Search for the cell housing the specified text and yield its (x, y) center coordinate. 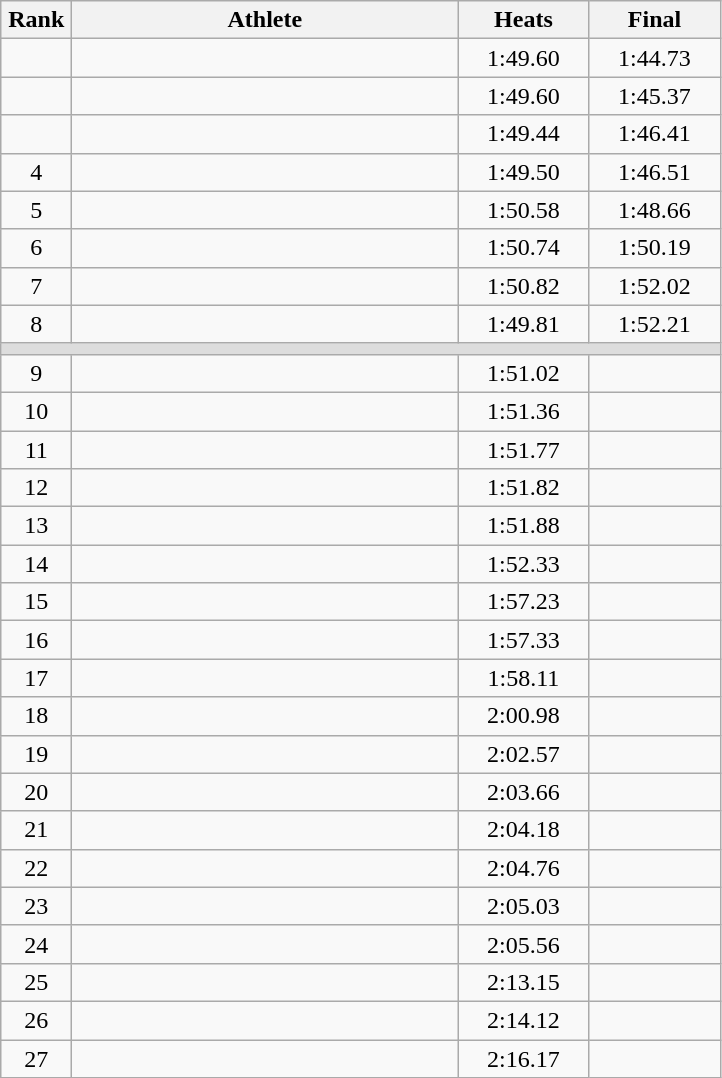
2:16.17 (524, 1059)
22 (36, 868)
2:04.18 (524, 830)
25 (36, 982)
Final (654, 20)
1:57.23 (524, 602)
1:58.11 (524, 678)
23 (36, 906)
Athlete (265, 20)
15 (36, 602)
1:52.02 (654, 286)
1:51.77 (524, 449)
2:02.57 (524, 754)
2:13.15 (524, 982)
2:14.12 (524, 1020)
1:52.33 (524, 564)
1:51.82 (524, 488)
5 (36, 210)
2:03.66 (524, 792)
8 (36, 324)
1:45.37 (654, 96)
24 (36, 944)
1:44.73 (654, 58)
14 (36, 564)
1:51.02 (524, 373)
9 (36, 373)
1:50.74 (524, 248)
7 (36, 286)
20 (36, 792)
1:49.81 (524, 324)
19 (36, 754)
11 (36, 449)
1:46.41 (654, 134)
1:49.50 (524, 172)
1:52.21 (654, 324)
1:50.82 (524, 286)
1:48.66 (654, 210)
2:05.56 (524, 944)
1:51.88 (524, 526)
16 (36, 640)
10 (36, 411)
1:50.19 (654, 248)
26 (36, 1020)
Heats (524, 20)
6 (36, 248)
18 (36, 716)
2:05.03 (524, 906)
27 (36, 1059)
1:57.33 (524, 640)
1:51.36 (524, 411)
2:00.98 (524, 716)
1:46.51 (654, 172)
21 (36, 830)
12 (36, 488)
Rank (36, 20)
1:49.44 (524, 134)
13 (36, 526)
17 (36, 678)
1:50.58 (524, 210)
2:04.76 (524, 868)
4 (36, 172)
